Determine the [x, y] coordinate at the center of the cell enclosing the given text.  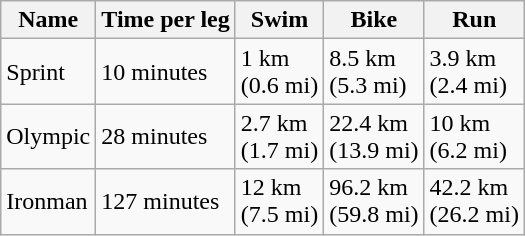
10 km(6.2 mi) [474, 136]
Bike [374, 20]
Olympic [48, 136]
Time per leg [166, 20]
28 minutes [166, 136]
127 minutes [166, 202]
Run [474, 20]
2.7 km(1.7 mi) [279, 136]
8.5 km(5.3 mi) [374, 72]
1 km(0.6 mi) [279, 72]
12 km(7.5 mi) [279, 202]
22.4 km(13.9 mi) [374, 136]
Swim [279, 20]
Name [48, 20]
96.2 km(59.8 mi) [374, 202]
10 minutes [166, 72]
Ironman [48, 202]
Sprint [48, 72]
42.2 km(26.2 mi) [474, 202]
3.9 km(2.4 mi) [474, 72]
